Determine the [X, Y] coordinate at the center of the cell enclosing the given text.  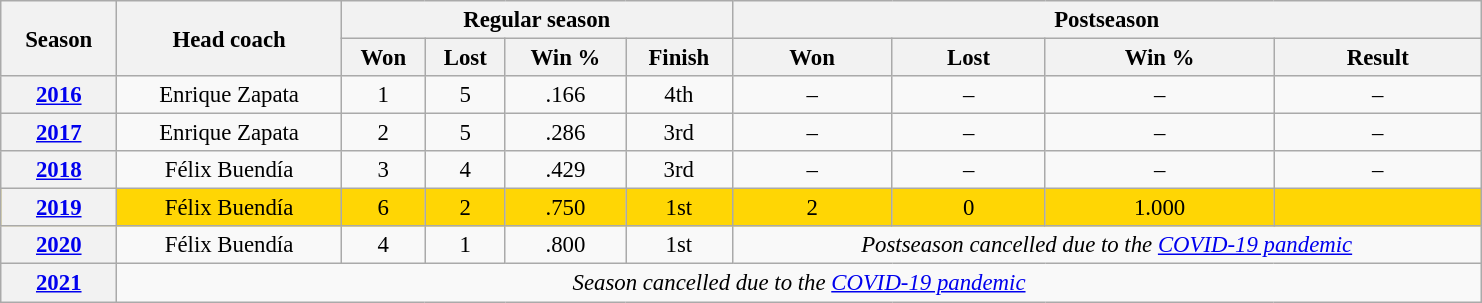
.286 [565, 133]
.429 [565, 170]
Postseason [1106, 20]
0 [968, 208]
6 [383, 208]
Head coach [230, 38]
3 [383, 170]
4th [680, 95]
2021 [59, 283]
Regular season [536, 20]
.166 [565, 95]
Result [1378, 58]
2017 [59, 133]
2019 [59, 208]
Postseason cancelled due to the COVID-19 pandemic [1106, 245]
Season cancelled due to the COVID-19 pandemic [799, 283]
.800 [565, 245]
2020 [59, 245]
Finish [680, 58]
2018 [59, 170]
.750 [565, 208]
1.000 [1160, 208]
2016 [59, 95]
Season [59, 38]
